Determine the [X, Y] coordinate at the center of the cell enclosing the given text.  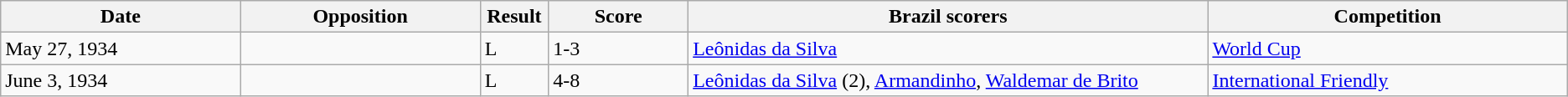
Leônidas da Silva (2), Armandinho, Waldemar de Brito [948, 80]
Brazil scorers [948, 17]
Result [514, 17]
Date [121, 17]
Opposition [360, 17]
International Friendly [1387, 80]
Score [618, 17]
Leônidas da Silva [948, 48]
June 3, 1934 [121, 80]
World Cup [1387, 48]
Competition [1387, 17]
4-8 [618, 80]
1-3 [618, 48]
May 27, 1934 [121, 48]
